From the cell containing the given text, extract its center point as (X, Y) coordinate. 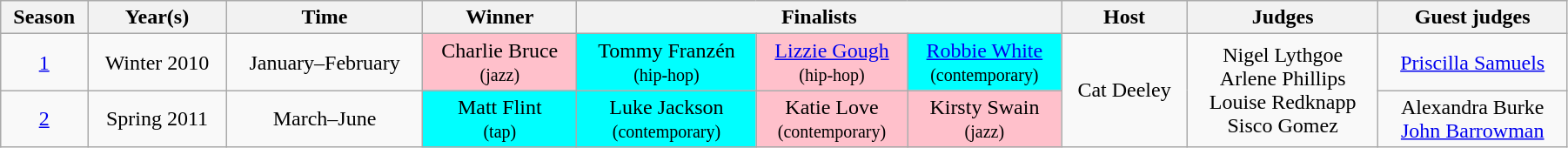
Priscilla Samuels (1472, 63)
Winter 2010 (157, 63)
Year(s) (157, 17)
January–February (324, 63)
2 (44, 118)
Matt Flint(tap) (499, 118)
Lizzie Gough(hip-hop) (832, 63)
Judges (1283, 17)
Charlie Bruce(jazz) (499, 63)
March–June (324, 118)
Luke Jackson(contemporary) (667, 118)
Cat Deeley (1124, 91)
Katie Love(contemporary) (832, 118)
Tommy Franzén(hip-hop) (667, 63)
Spring 2011 (157, 118)
Guest judges (1472, 17)
Finalists (820, 17)
Season (44, 17)
Alexandra BurkeJohn Barrowman (1472, 118)
1 (44, 63)
Robbie White(contemporary) (985, 63)
Host (1124, 17)
Nigel LythgoeArlene PhillipsLouise RedknappSisco Gomez (1283, 91)
Winner (499, 17)
Time (324, 17)
Kirsty Swain(jazz) (985, 118)
